Find where the given text appears and provide that cell's center as (x, y) coordinate. 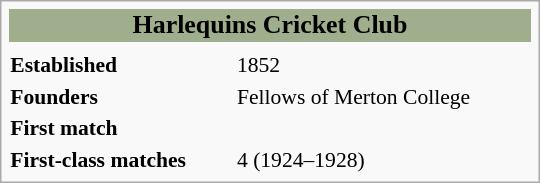
1852 (383, 65)
First match (121, 128)
First-class matches (121, 159)
Founders (121, 96)
Harlequins Cricket Club (270, 26)
Established (121, 65)
4 (1924–1928) (383, 159)
Fellows of Merton College (383, 96)
